Return the [x, y] coordinate for the center point of the cell that contains the specified text.  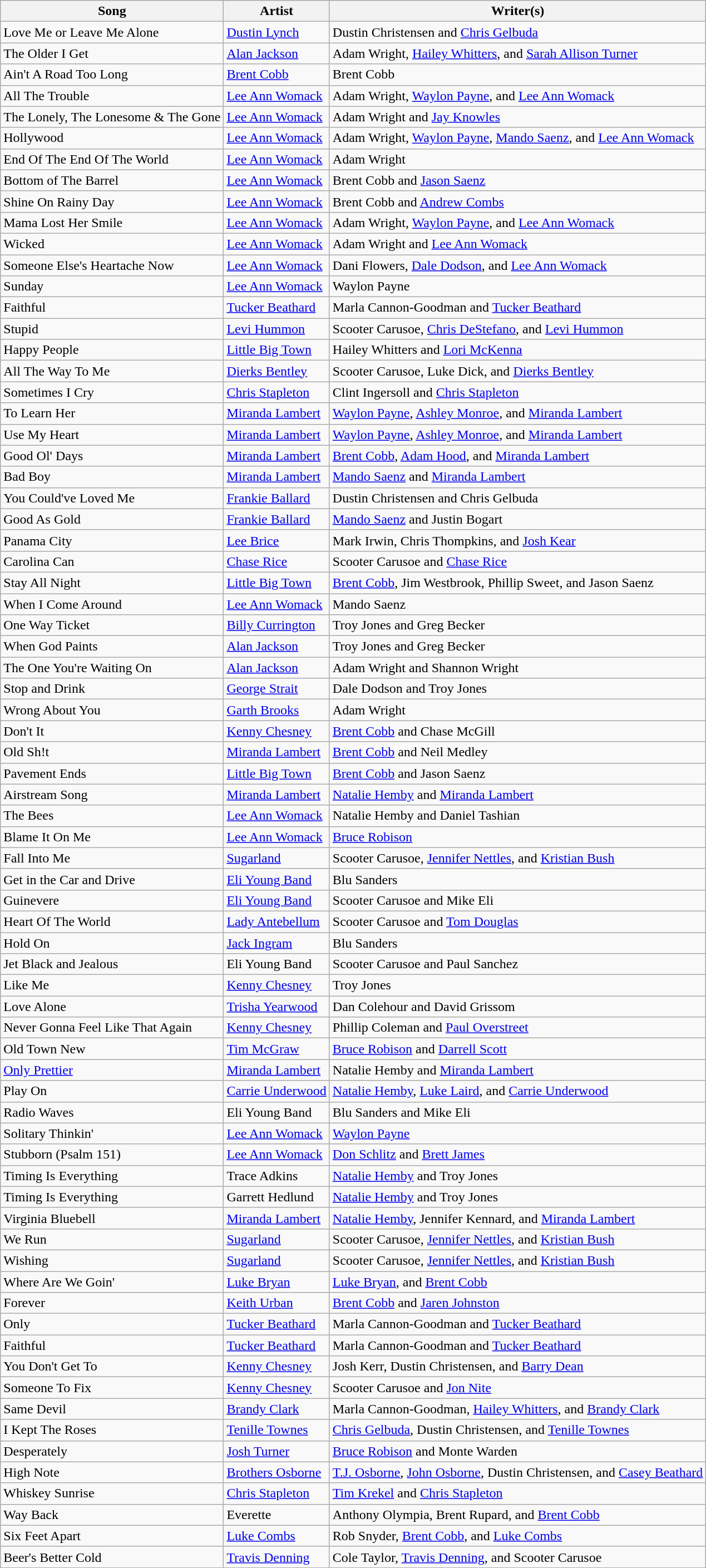
Brothers Osborne [277, 1472]
Mark Irwin, Chris Thompkins, and Josh Kear [517, 540]
Sunday [112, 287]
Whiskey Sunrise [112, 1493]
Fall Into Me [112, 858]
One Way Ticket [112, 625]
Bad Boy [112, 477]
Jack Ingram [277, 943]
Tenille Townes [277, 1430]
Same Devil [112, 1409]
Jet Black and Jealous [112, 964]
Brandy Clark [277, 1409]
Mando Saenz and Justin Bogart [517, 519]
Tim McGraw [277, 1049]
Artist [277, 11]
Clint Ingersoll and Chris Stapleton [517, 392]
Someone To Fix [112, 1388]
Bruce Robison and Monte Warden [517, 1451]
Song [112, 11]
Natalie Hemby, Jennifer Kennard, and Miranda Lambert [517, 1218]
Bruce Robison and Darrell Scott [517, 1049]
The Bees [112, 816]
End Of The End Of The World [112, 159]
Scooter Carusoe, Luke Dick, and Dierks Bentley [517, 371]
Writer(s) [517, 11]
Good Ol' Days [112, 456]
Josh Kerr, Dustin Christensen, and Barry Dean [517, 1367]
Only Prettier [112, 1070]
Wrong About You [112, 710]
Wicked [112, 244]
Love Alone [112, 1007]
To Learn Her [112, 413]
Dale Dodson and Troy Jones [517, 689]
Natalie Hemby, Luke Laird, and Carrie Underwood [517, 1091]
Virginia Bluebell [112, 1218]
When God Paints [112, 647]
Shine On Rainy Day [112, 201]
Don't It [112, 731]
High Note [112, 1472]
Tim Krekel and Chris Stapleton [517, 1493]
Good As Gold [112, 519]
Where Are We Goin' [112, 1281]
Scooter Carusoe and Chase Rice [517, 561]
Trace Adkins [277, 1176]
Ain't A Road Too Long [112, 75]
Love Me or Leave Me Alone [112, 32]
Bottom of The Barrel [112, 180]
Sometimes I Cry [112, 392]
Luke Bryan, and Brent Cobb [517, 1281]
The One You're Waiting On [112, 668]
Dani Flowers, Dale Dodson, and Lee Ann Womack [517, 265]
You Could've Loved Me [112, 498]
Stupid [112, 329]
All The Way To Me [112, 371]
Scooter Carusoe and Paul Sanchez [517, 964]
Scooter Carusoe and Jon Nite [517, 1388]
Adam Wright, Waylon Payne, Mando Saenz, and Lee Ann Womack [517, 138]
Beer's Better Cold [112, 1557]
T.J. Osborne, John Osborne, Dustin Christensen, and Casey Beathard [517, 1472]
Brent Cobb and Neil Medley [517, 752]
Get in the Car and Drive [112, 879]
Solitary Thinkin' [112, 1133]
Bruce Robison [517, 837]
Blame It On Me [112, 837]
Carolina Can [112, 561]
Adam Wright and Jay Knowles [517, 117]
Scooter Carusoe and Tom Douglas [517, 921]
Brent Cobb, Adam Hood, and Miranda Lambert [517, 456]
The Lonely, The Lonesome & The Gone [112, 117]
Natalie Hemby and Daniel Tashian [517, 816]
I Kept The Roses [112, 1430]
Garrett Hedlund [277, 1197]
Old Town New [112, 1049]
Way Back [112, 1515]
Dierks Bentley [277, 371]
Pavement Ends [112, 773]
Stay All Night [112, 583]
Rob Snyder, Brent Cobb, and Luke Combs [517, 1536]
When I Come Around [112, 604]
Blu Sanders and Mike Eli [517, 1112]
Anthony Olympia, Brent Rupard, and Brent Cobb [517, 1515]
Scooter Carusoe, Chris DeStefano, and Levi Hummon [517, 329]
Marla Cannon-Goodman, Hailey Whitters, and Brandy Clark [517, 1409]
Mando Saenz [517, 604]
Only [112, 1324]
Mando Saenz and Miranda Lambert [517, 477]
Never Gonna Feel Like That Again [112, 1028]
Desperately [112, 1451]
Old Sh!t [112, 752]
Brent Cobb and Chase McGill [517, 731]
Adam Wright, Hailey Whitters, and Sarah Allison Turner [517, 53]
Billy Currington [277, 625]
Everette [277, 1515]
Brent Cobb and Jaren Johnston [517, 1303]
Luke Bryan [277, 1281]
Scooter Carusoe and Mike Eli [517, 900]
Lee Brice [277, 540]
Chris Gelbuda, Dustin Christensen, and Tenille Townes [517, 1430]
Brent Cobb and Andrew Combs [517, 201]
Trisha Yearwood [277, 1007]
Levi Hummon [277, 329]
The Older I Get [112, 53]
Josh Turner [277, 1451]
Play On [112, 1091]
Wishing [112, 1260]
Use My Heart [112, 435]
Radio Waves [112, 1112]
Keith Urban [277, 1303]
Airstream Song [112, 795]
Hold On [112, 943]
Heart Of The World [112, 921]
Chase Rice [277, 561]
Adam Wright and Lee Ann Womack [517, 244]
All The Trouble [112, 96]
Mama Lost Her Smile [112, 223]
Hollywood [112, 138]
Carrie Underwood [277, 1091]
Someone Else's Heartache Now [112, 265]
Troy Jones [517, 985]
Happy People [112, 350]
Luke Combs [277, 1536]
Like Me [112, 985]
Cole Taylor, Travis Denning, and Scooter Carusoe [517, 1557]
Garth Brooks [277, 710]
Dustin Lynch [277, 32]
Phillip Coleman and Paul Overstreet [517, 1028]
Forever [112, 1303]
Travis Denning [277, 1557]
Adam Wright and Shannon Wright [517, 668]
Stubborn (Psalm 151) [112, 1155]
We Run [112, 1239]
Dan Colehour and David Grissom [517, 1007]
Lady Antebellum [277, 921]
Panama City [112, 540]
Hailey Whitters and Lori McKenna [517, 350]
Guinevere [112, 900]
You Don't Get To [112, 1367]
George Strait [277, 689]
Stop and Drink [112, 689]
Six Feet Apart [112, 1536]
Don Schlitz and Brett James [517, 1155]
Brent Cobb, Jim Westbrook, Phillip Sweet, and Jason Saenz [517, 583]
